Detect which cell encompasses the target text, then output its (x, y) center coordinate. 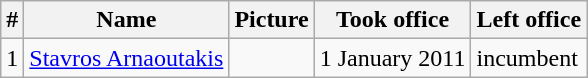
Took office (392, 20)
# (12, 20)
1 January 2011 (392, 58)
Stavros Arnaoutakis (126, 58)
Left office (529, 20)
incumbent (529, 58)
1 (12, 58)
Name (126, 20)
Picture (272, 20)
